Detect which cell encompasses the target text, then output its (X, Y) center coordinate. 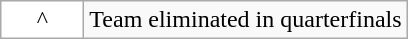
^ (42, 20)
Team eliminated in quarterfinals (246, 20)
